Pinpoint the cell where the given text exists, returning its (X, Y) midpoint coordinate. 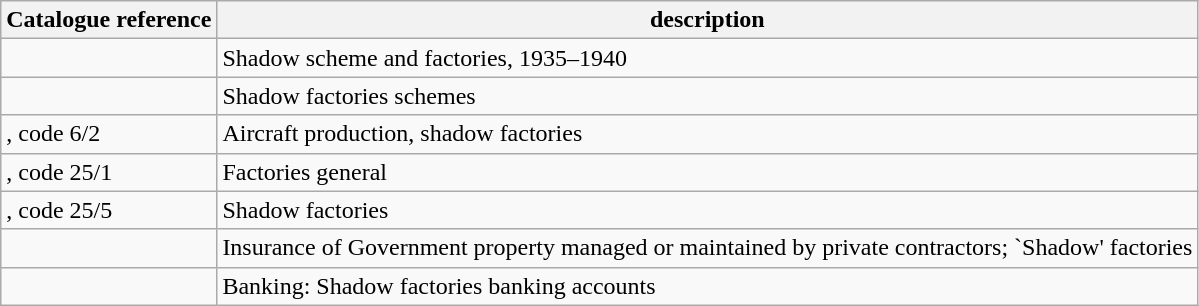
Shadow factories schemes (708, 96)
Aircraft production, shadow factories (708, 134)
Insurance of Government property managed or maintained by private contractors; `Shadow' factories (708, 248)
Factories general (708, 172)
, code 6/2 (109, 134)
description (708, 20)
Catalogue reference (109, 20)
Shadow factories (708, 210)
Shadow scheme and factories, 1935–1940 (708, 58)
, code 25/5 (109, 210)
, code 25/1 (109, 172)
Banking: Shadow factories banking accounts (708, 286)
